Identify which cell holds the provided text, then report its [x, y] central coordinate. 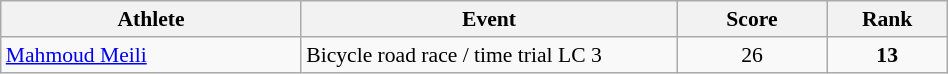
Bicycle road race / time trial LC 3 [489, 55]
26 [752, 55]
Score [752, 19]
Mahmoud Meili [151, 55]
Rank [887, 19]
13 [887, 55]
Event [489, 19]
Athlete [151, 19]
